Provide the (x, y) coordinate of the cell's center where the given text is located.  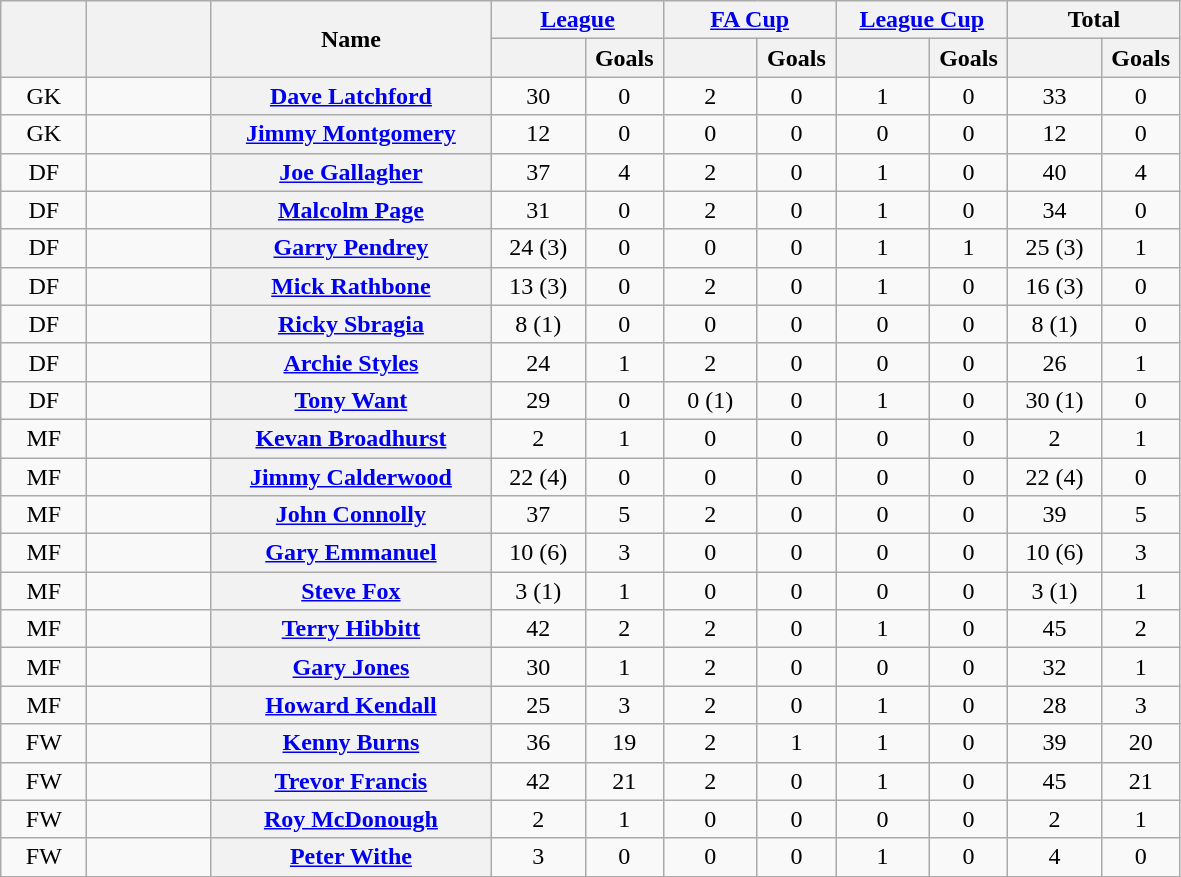
24 (3) (538, 248)
Archie Styles (350, 362)
Jimmy Montgomery (350, 134)
Gary Jones (350, 667)
0 (1) (711, 400)
19 (624, 743)
Joe Gallagher (350, 172)
34 (1055, 210)
28 (1055, 705)
26 (1055, 362)
29 (538, 400)
Kevan Broadhurst (350, 438)
Roy McDonough (350, 819)
36 (538, 743)
League (577, 20)
Garry Pendrey (350, 248)
20 (1140, 743)
Malcolm Page (350, 210)
40 (1055, 172)
League Cup (922, 20)
John Connolly (350, 515)
Jimmy Calderwood (350, 477)
Tony Want (350, 400)
Steve Fox (350, 591)
FA Cup (750, 20)
13 (3) (538, 286)
Peter Withe (350, 857)
32 (1055, 667)
Ricky Sbragia (350, 324)
Kenny Burns (350, 743)
25 (538, 705)
31 (538, 210)
33 (1055, 96)
Howard Kendall (350, 705)
Terry Hibbitt (350, 629)
25 (3) (1055, 248)
Trevor Francis (350, 781)
24 (538, 362)
Mick Rathbone (350, 286)
Gary Emmanuel (350, 553)
16 (3) (1055, 286)
30 (1) (1055, 400)
Dave Latchford (350, 96)
Name (350, 39)
Total (1094, 20)
